Find where the given text appears and provide that cell's center as (X, Y) coordinate. 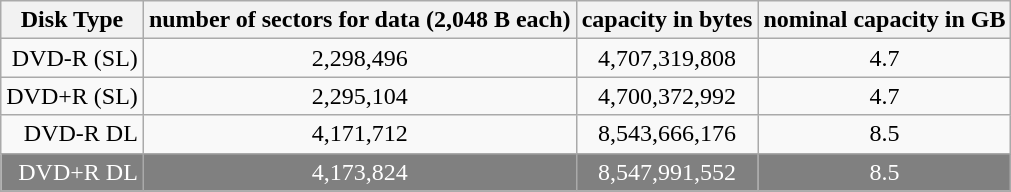
nominal capacity in GB (884, 20)
8,543,666,176 (667, 134)
4,700,372,992 (667, 96)
4,707,319,808 (667, 58)
8,547,991,552 (667, 172)
number of sectors for data (2,048 B each) (360, 20)
capacity in bytes (667, 20)
4,171,712 (360, 134)
2,298,496 (360, 58)
Disk Type (72, 20)
DVD-R (SL) (72, 58)
DVD+R (SL) (72, 96)
DVD+R DL (72, 172)
2,295,104 (360, 96)
4,173,824 (360, 172)
DVD-R DL (72, 134)
